Search for the cell housing the specified text and yield its (X, Y) center coordinate. 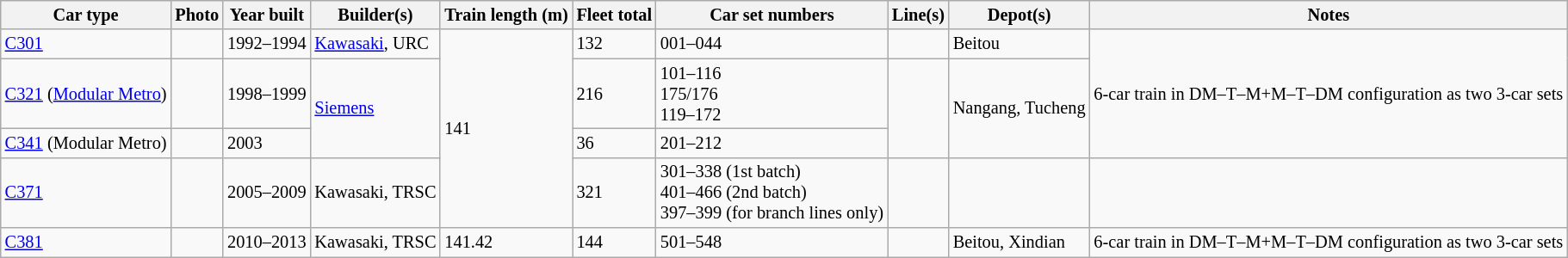
C341 (Modular Metro) (86, 143)
1992–1994 (267, 44)
2003 (267, 143)
Fleet total (615, 15)
001–044 (772, 44)
Nangang, Tucheng (1020, 108)
Depot(s) (1020, 15)
Notes (1329, 15)
141.42 (506, 243)
Kawasaki, URC (375, 44)
C301 (86, 44)
Beitou, Xindian (1020, 243)
301–338 (1st batch)401–466 (2nd batch)397–399 (for branch lines only) (772, 193)
501–548 (772, 243)
Car set numbers (772, 15)
2005–2009 (267, 193)
C321 (Modular Metro) (86, 94)
141 (506, 129)
201–212 (772, 143)
321 (615, 193)
144 (615, 243)
2010–2013 (267, 243)
Car type (86, 15)
132 (615, 44)
Train length (m) (506, 15)
C371 (86, 193)
Siemens (375, 108)
Line(s) (918, 15)
101–116175/176119–172 (772, 94)
Beitou (1020, 44)
Year built (267, 15)
C381 (86, 243)
Photo (196, 15)
Builder(s) (375, 15)
36 (615, 143)
216 (615, 94)
1998–1999 (267, 94)
